Output the (X, Y) coordinate of the center of the cell containing the given text.  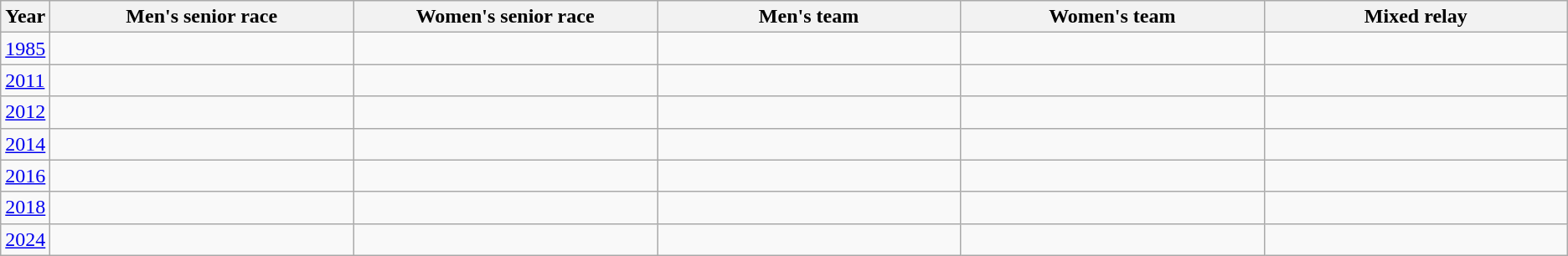
2016 (25, 176)
2024 (25, 239)
Men's team (809, 17)
Mixed relay (1416, 17)
1985 (25, 49)
Year (25, 17)
Women's team (1112, 17)
2018 (25, 207)
Women's senior race (506, 17)
Men's senior race (202, 17)
2012 (25, 112)
2014 (25, 144)
2011 (25, 80)
